Extract the (x, y) coordinate from the center of the cell holding the provided text.  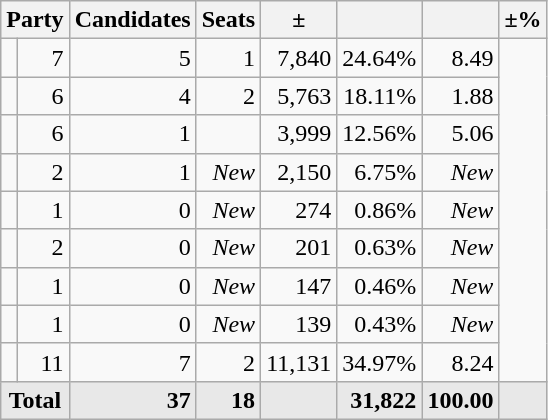
2,150 (299, 172)
0.86% (380, 210)
6.75% (380, 172)
Party (35, 20)
31,822 (380, 400)
139 (299, 324)
24.64% (380, 58)
11,131 (299, 362)
274 (299, 210)
147 (299, 286)
Candidates (132, 20)
8.24 (460, 362)
0.63% (380, 248)
8.49 (460, 58)
Total (35, 400)
3,999 (299, 134)
0.43% (380, 324)
5 (132, 58)
5.06 (460, 134)
0.46% (380, 286)
±% (523, 20)
± (299, 20)
11 (43, 362)
5,763 (299, 96)
Seats (228, 20)
100.00 (460, 400)
18.11% (380, 96)
18 (228, 400)
1.88 (460, 96)
37 (132, 400)
7,840 (299, 58)
34.97% (380, 362)
4 (132, 96)
12.56% (380, 134)
201 (299, 248)
